Locate the cell with the specified text and output its (x, y) center coordinate. 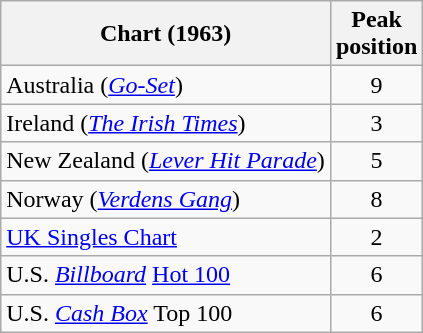
Australia (Go-Set) (166, 85)
Peakposition (376, 34)
3 (376, 123)
5 (376, 161)
Norway (Verdens Gang) (166, 199)
New Zealand (Lever Hit Parade) (166, 161)
U.S. Cash Box Top 100 (166, 313)
Chart (1963) (166, 34)
Ireland (The Irish Times) (166, 123)
9 (376, 85)
U.S. Billboard Hot 100 (166, 275)
UK Singles Chart (166, 237)
8 (376, 199)
2 (376, 237)
